Extract the (x, y) coordinate from the center of the cell holding the provided text.  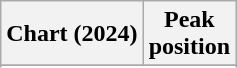
Chart (2024) (72, 34)
Peakposition (189, 34)
